Locate the cell with the specified text and output its (x, y) center coordinate. 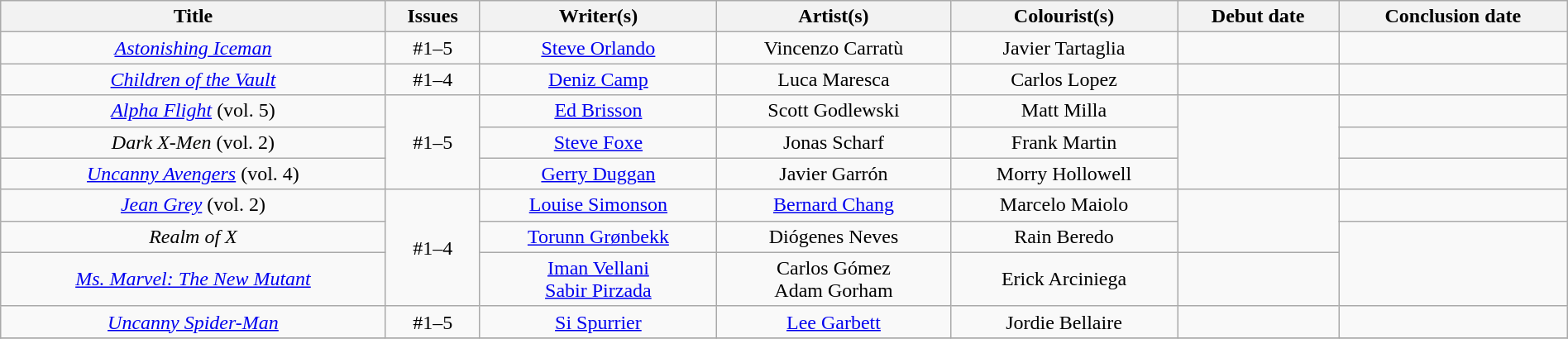
Artist(s) (834, 17)
Torunn Grønbekk (598, 236)
Si Spurrier (598, 322)
Carlos Lopez (1064, 79)
Uncanny Spider-Man (194, 322)
Louise Simonson (598, 205)
Lee Garbett (834, 322)
Ms. Marvel: The New Mutant (194, 279)
Deniz Camp (598, 79)
Writer(s) (598, 17)
Alpha Flight (vol. 5) (194, 111)
Jonas Scharf (834, 142)
Astonishing Iceman (194, 48)
Rain Beredo (1064, 236)
Colourist(s) (1064, 17)
Scott Godlewski (834, 111)
Ed Brisson (598, 111)
Marcelo Maiolo (1064, 205)
Javier Tartaglia (1064, 48)
Debut date (1259, 17)
Luca Maresca (834, 79)
Steve Foxe (598, 142)
Frank Martin (1064, 142)
Title (194, 17)
Iman VellaniSabir Pirzada (598, 279)
Carlos GómezAdam Gorham (834, 279)
Realm of X (194, 236)
Dark X-Men (vol. 2) (194, 142)
Javier Garrón (834, 174)
Conclusion date (1452, 17)
Diógenes Neves (834, 236)
Issues (433, 17)
Morry Hollowell (1064, 174)
Children of the Vault (194, 79)
Uncanny Avengers (vol. 4) (194, 174)
Matt Milla (1064, 111)
Bernard Chang (834, 205)
Jean Grey (vol. 2) (194, 205)
Vincenzo Carratù (834, 48)
Erick Arciniega (1064, 279)
Gerry Duggan (598, 174)
Jordie Bellaire (1064, 322)
Steve Orlando (598, 48)
